Provide the (X, Y) coordinate of the cell's center where the given text is located.  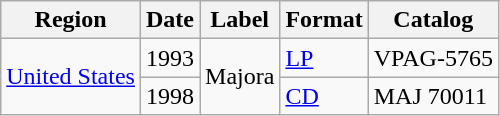
Majora (240, 77)
United States (71, 77)
Region (71, 20)
Format (324, 20)
1993 (170, 58)
Date (170, 20)
Catalog (433, 20)
Label (240, 20)
LP (324, 58)
VPAG-5765 (433, 58)
1998 (170, 96)
MAJ 70011 (433, 96)
CD (324, 96)
